Identify which cell holds the provided text, then report its (X, Y) central coordinate. 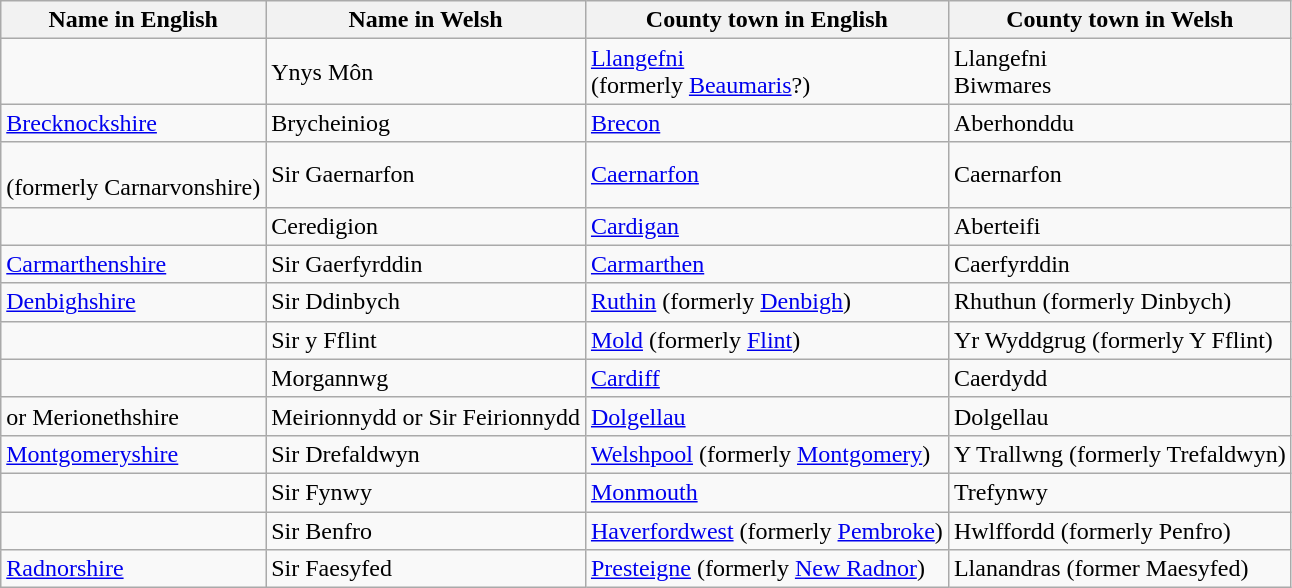
Name in English (134, 20)
Llanandras (former Maesyfed) (1120, 569)
Denbighshire (134, 302)
Haverfordwest (formerly Pembroke) (766, 531)
Sir Benfro (426, 531)
(formerly Carnarvonshire) (134, 174)
Sir Drefaldwyn (426, 454)
County town in English (766, 20)
Ceredigion (426, 226)
Cardigan (766, 226)
Sir Faesyfed (426, 569)
Trefynwy (1120, 492)
Llangefni(formerly Beaumaris?) (766, 72)
Meirionnydd or Sir Feirionnydd (426, 416)
Sir Ddinbych (426, 302)
or Merionethshire (134, 416)
Sir Gaerfyrddin (426, 264)
Hwlffordd (formerly Penfro) (1120, 531)
Caerdydd (1120, 378)
Monmouth (766, 492)
Caerfyrddin (1120, 264)
Welshpool (formerly Montgomery) (766, 454)
Morgannwg (426, 378)
Ruthin (formerly Denbigh) (766, 302)
Mold (formerly Flint) (766, 340)
Brecon (766, 123)
Name in Welsh (426, 20)
Radnorshire (134, 569)
Cardiff (766, 378)
Aberteifi (1120, 226)
Brecknockshire (134, 123)
Carmarthen (766, 264)
Montgomeryshire (134, 454)
Aberhonddu (1120, 123)
Y Trallwng (formerly Trefaldwyn) (1120, 454)
Sir Fynwy (426, 492)
Rhuthun (formerly Dinbych) (1120, 302)
Sir Gaernarfon (426, 174)
Presteigne (formerly New Radnor) (766, 569)
Yr Wyddgrug (formerly Y Fflint) (1120, 340)
County town in Welsh (1120, 20)
Carmarthenshire (134, 264)
LlangefniBiwmares (1120, 72)
Sir y Fflint (426, 340)
Brycheiniog (426, 123)
Ynys Môn (426, 72)
